Pinpoint the cell where the given text exists, returning its (x, y) midpoint coordinate. 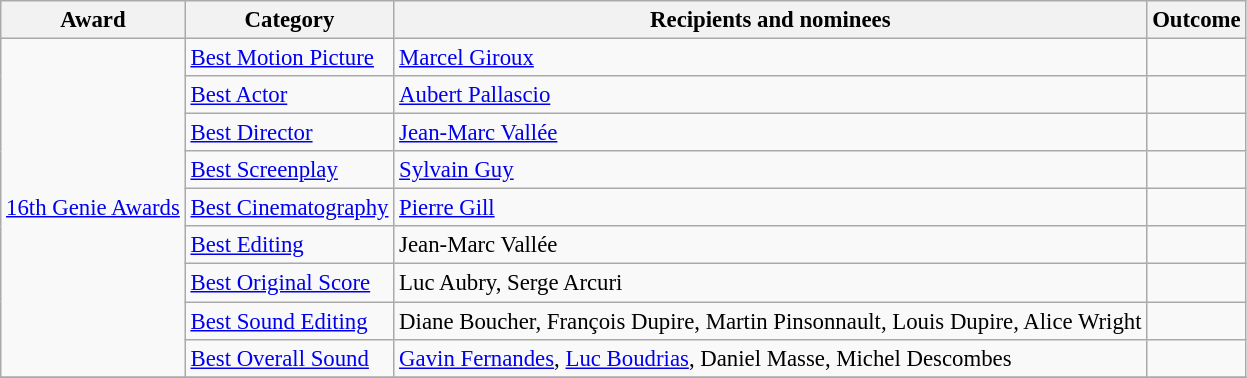
Pierre Gill (770, 208)
Gavin Fernandes, Luc Boudrias, Daniel Masse, Michel Descombes (770, 358)
Best Actor (290, 95)
Sylvain Guy (770, 170)
Best Motion Picture (290, 58)
Best Sound Editing (290, 321)
Category (290, 20)
Outcome (1196, 20)
Luc Aubry, Serge Arcuri (770, 283)
Diane Boucher, François Dupire, Martin Pinsonnault, Louis Dupire, Alice Wright (770, 321)
Award (93, 20)
Best Director (290, 133)
16th Genie Awards (93, 208)
Best Screenplay (290, 170)
Best Overall Sound (290, 358)
Aubert Pallascio (770, 95)
Best Cinematography (290, 208)
Recipients and nominees (770, 20)
Best Editing (290, 245)
Marcel Giroux (770, 58)
Best Original Score (290, 283)
